Locate the cell with the specified text and output its [X, Y] center coordinate. 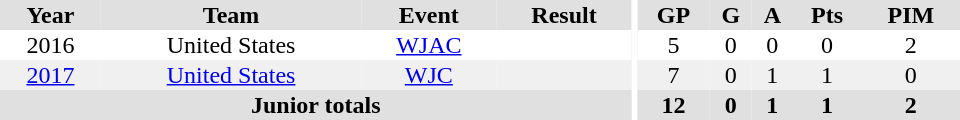
A [772, 15]
2016 [50, 45]
7 [674, 75]
GP [674, 15]
Result [564, 15]
G [730, 15]
Junior totals [316, 105]
WJAC [428, 45]
5 [674, 45]
PIM [911, 15]
2017 [50, 75]
Team [231, 15]
WJC [428, 75]
Event [428, 15]
Year [50, 15]
12 [674, 105]
Pts [826, 15]
